Pinpoint the cell where the given text exists, returning its (x, y) midpoint coordinate. 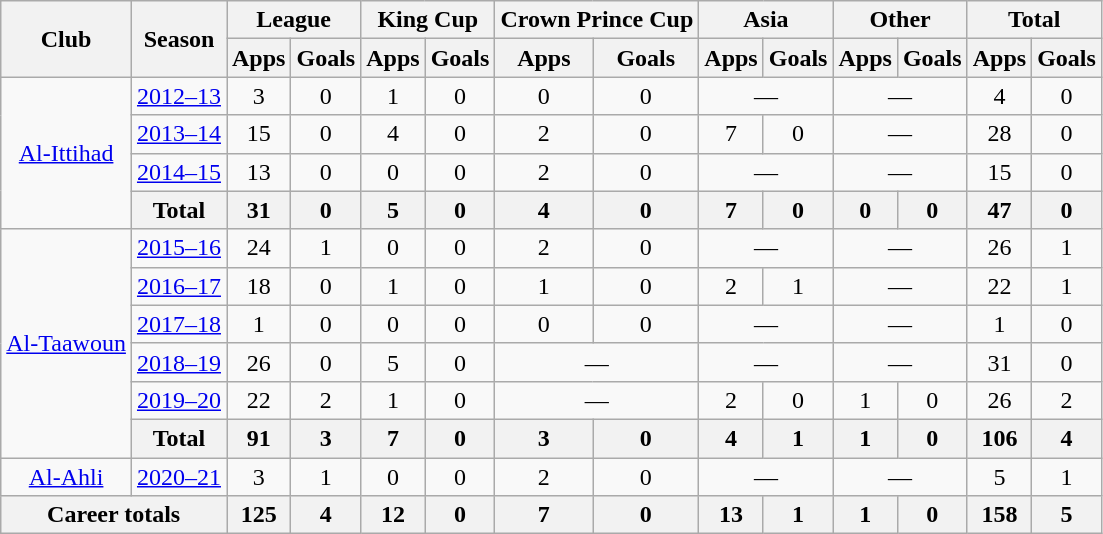
24 (258, 248)
106 (999, 438)
12 (393, 515)
Season (178, 39)
Club (66, 39)
Other (900, 20)
47 (999, 210)
158 (999, 515)
Al-Taawoun (66, 343)
Career totals (114, 515)
28 (999, 134)
2015–16 (178, 248)
2012–13 (178, 96)
125 (258, 515)
91 (258, 438)
2019–20 (178, 400)
2014–15 (178, 172)
2017–18 (178, 324)
2013–14 (178, 134)
Crown Prince Cup (597, 20)
Al-Ittihad (66, 153)
Al-Ahli (66, 477)
King Cup (428, 20)
2018–19 (178, 362)
2016–17 (178, 286)
Asia (766, 20)
League (293, 20)
18 (258, 286)
2020–21 (178, 477)
